Pinpoint the cell where the given text exists, returning its [X, Y] midpoint coordinate. 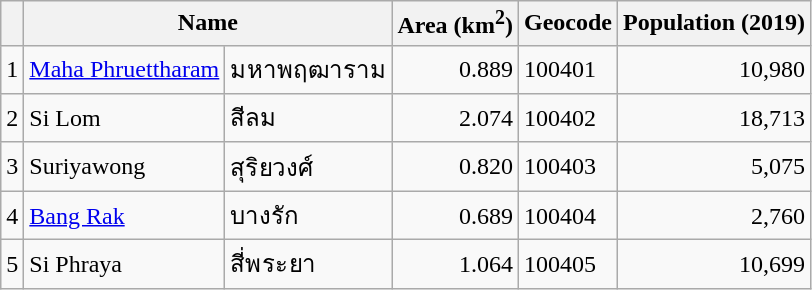
สี่พระยา [308, 264]
Name [208, 24]
Area (km2) [456, 24]
Bang Rak [124, 216]
100404 [568, 216]
10,699 [714, 264]
100403 [568, 166]
100402 [568, 118]
10,980 [714, 70]
สุริยวงศ์ [308, 166]
4 [12, 216]
100405 [568, 264]
0.820 [456, 166]
สีลม [308, 118]
2.074 [456, 118]
1.064 [456, 264]
มหาพฤฒาราม [308, 70]
1 [12, 70]
Maha Phruettharam [124, 70]
5,075 [714, 166]
2,760 [714, 216]
Population (2019) [714, 24]
18,713 [714, 118]
Suriyawong [124, 166]
2 [12, 118]
Geocode [568, 24]
0.689 [456, 216]
3 [12, 166]
0.889 [456, 70]
บางรัก [308, 216]
5 [12, 264]
Si Phraya [124, 264]
Si Lom [124, 118]
100401 [568, 70]
